Identify which cell holds the provided text, then report its (x, y) central coordinate. 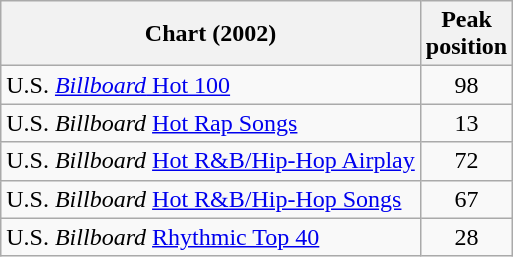
U.S. Billboard Hot Rap Songs (211, 123)
U.S. Billboard Rhythmic Top 40 (211, 237)
98 (466, 85)
28 (466, 237)
67 (466, 199)
U.S. Billboard Hot R&B/Hip-Hop Airplay (211, 161)
Chart (2002) (211, 34)
U.S. Billboard Hot R&B/Hip-Hop Songs (211, 199)
Peakposition (466, 34)
72 (466, 161)
13 (466, 123)
U.S. Billboard Hot 100 (211, 85)
